From the cell containing the given text, extract its center point as (X, Y) coordinate. 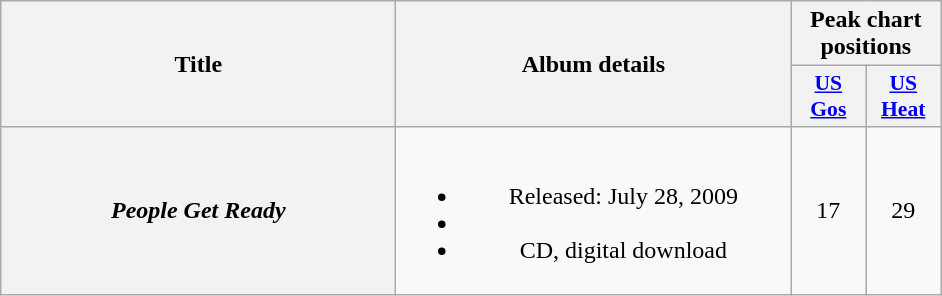
Title (198, 64)
People Get Ready (198, 210)
USHeat (904, 96)
Released: July 28, 2009CD, digital download (594, 210)
29 (904, 210)
Album details (594, 64)
Peak chart positions (866, 34)
17 (828, 210)
USGos (828, 96)
